Locate the cell with the specified text and output its (x, y) center coordinate. 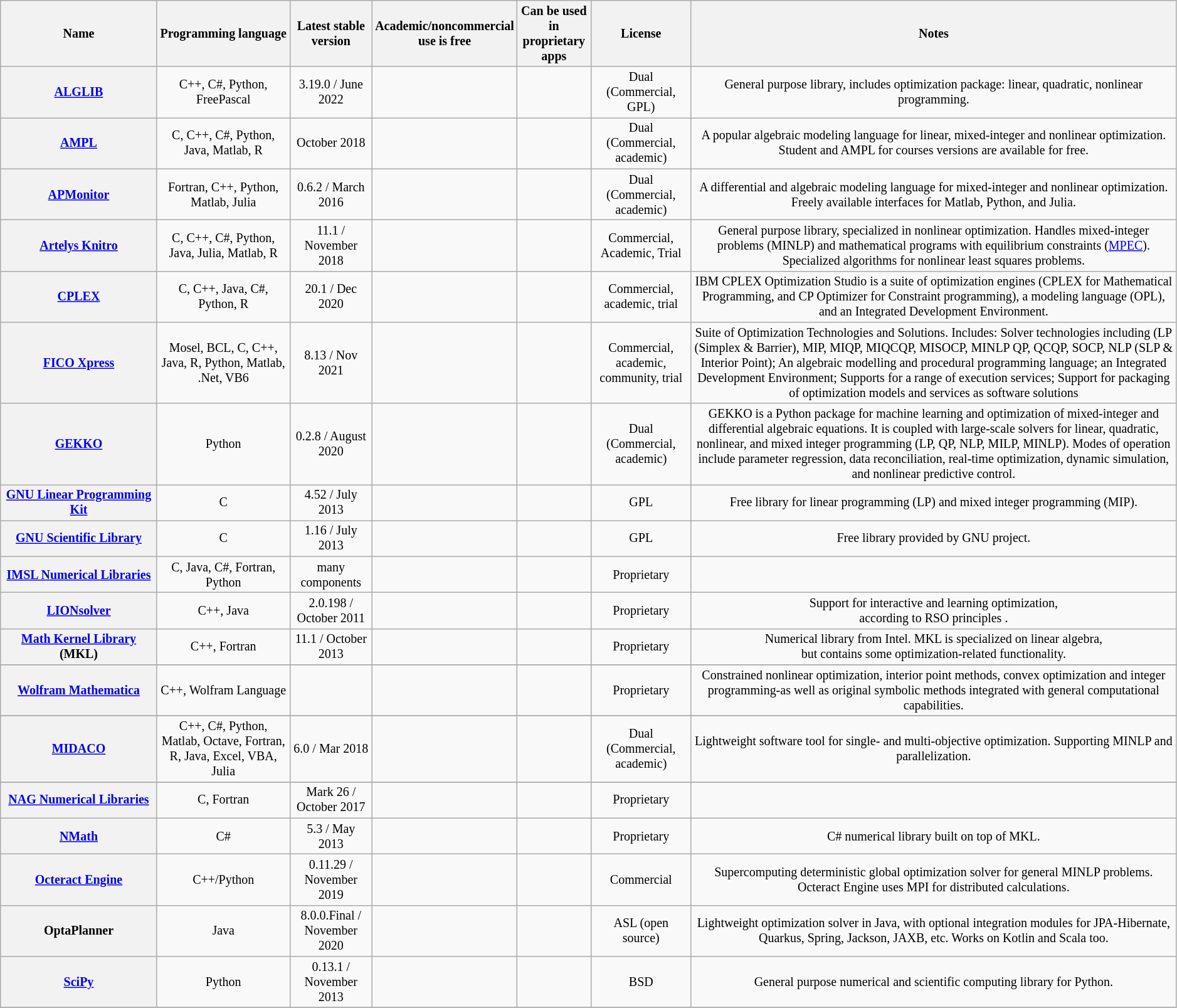
0.13.1 / November 2013 (331, 982)
3.19.0 / June 2022 (331, 93)
C# numerical library built on top of MKL. (933, 837)
Mosel, BCL, C, C++, Java, R, Python, Matlab, .Net, VB6 (223, 363)
5.3 / May 2013 (331, 837)
LIONsolver (79, 611)
Supercomputing deterministic global optimization solver for general MINLP problems. Octeract Engine uses MPI for distributed calculations. (933, 879)
License (641, 34)
6.0 / Mar 2018 (331, 749)
11.1 / November 2018 (331, 246)
October 2018 (331, 143)
Commercial (641, 879)
Free library for linear programming (LP) and mixed integer programming (MIP). (933, 503)
C# (223, 837)
OptaPlanner (79, 931)
ALGLIB (79, 93)
C, C++, C#, Python, Java, Julia, Matlab, R (223, 246)
Commercial, academic, community, trial (641, 363)
Programming language (223, 34)
BSD (641, 982)
Free library provided by GNU project. (933, 538)
0.2.8 / August 2020 (331, 444)
Latest stable version (331, 34)
GNU Linear Programming Kit (79, 503)
C++, C#, Python, Matlab, Octave, Fortran, R, Java, Excel, VBA, Julia (223, 749)
Artelys Knitro (79, 246)
Mark 26 / October 2017 (331, 800)
Name (79, 34)
1.16 / July 2013 (331, 538)
4.52 / July 2013 (331, 503)
8.0.0.Final / November 2020 (331, 931)
C, Fortran (223, 800)
ASL (open source) (641, 931)
0.11.29 / November 2019 (331, 879)
C, Java, C#, Fortran, Python (223, 575)
11.1 / October 2013 (331, 647)
C++, C#, Python, FreePascal (223, 93)
Lightweight software tool for single- and multi-objective optimization. Supporting MINLP and parallelization. (933, 749)
Numerical library from Intel. MKL is specialized on linear algebra,but contains some optimization-related functionality. (933, 647)
CPLEX (79, 296)
Octeract Engine (79, 879)
SciPy (79, 982)
General purpose library, includes optimization package: linear, quadratic, nonlinear programming. (933, 93)
C++, Java (223, 611)
General purpose numerical and scientific computing library for Python. (933, 982)
NMath (79, 837)
20.1 / Dec 2020 (331, 296)
NAG Numerical Libraries (79, 800)
MIDACO (79, 749)
Can be used inproprietary apps (554, 34)
8.13 / Nov 2021 (331, 363)
many components (331, 575)
C++, Fortran (223, 647)
FICO Xpress (79, 363)
Math Kernel Library (MKL) (79, 647)
GNU Scientific Library (79, 538)
2.0.198 / October 2011 (331, 611)
Support for interactive and learning optimization,according to RSO principles . (933, 611)
APMonitor (79, 194)
Commercial, Academic, Trial (641, 246)
Academic/noncommercialuse is free (444, 34)
C++/Python (223, 879)
C, C++, C#, Python, Java, Matlab, R (223, 143)
C++, Wolfram Language (223, 690)
Java (223, 931)
GEKKO (79, 444)
IMSL Numerical Libraries (79, 575)
Wolfram Mathematica (79, 690)
Notes (933, 34)
AMPL (79, 143)
C, C++, Java, C#, Python, R (223, 296)
0.6.2 / March 2016 (331, 194)
Commercial, academic, trial (641, 296)
Fortran, C++, Python, Matlab, Julia (223, 194)
Dual (Commercial, GPL) (641, 93)
